Extract the [x, y] coordinate from the center of the cell holding the provided text.  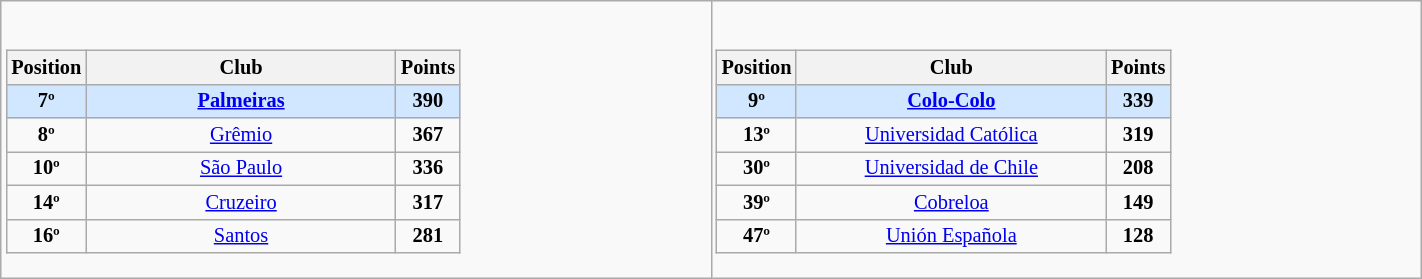
7º [46, 101]
Position Club Points 9º Colo-Colo 339 13º Universidad Católica 319 30º Universidad de Chile 208 39º Cobreloa 149 47º Unión Española 128 [1066, 139]
8º [46, 135]
30º [757, 168]
9º [757, 101]
39º [757, 202]
390 [428, 101]
Grêmio [241, 135]
208 [1138, 168]
Colo-Colo [951, 101]
319 [1138, 135]
14º [46, 202]
13º [757, 135]
Universidad Católica [951, 135]
Santos [241, 236]
Universidad de Chile [951, 168]
317 [428, 202]
10º [46, 168]
47º [757, 236]
São Paulo [241, 168]
Position Club Points 7º Palmeiras 390 8º Grêmio 367 10º São Paulo 336 14º Cruzeiro 317 16º Santos 281 [356, 139]
149 [1138, 202]
Cruzeiro [241, 202]
128 [1138, 236]
Unión Española [951, 236]
281 [428, 236]
367 [428, 135]
336 [428, 168]
16º [46, 236]
Palmeiras [241, 101]
Cobreloa [951, 202]
339 [1138, 101]
